From the cell containing the given text, extract its center point as (x, y) coordinate. 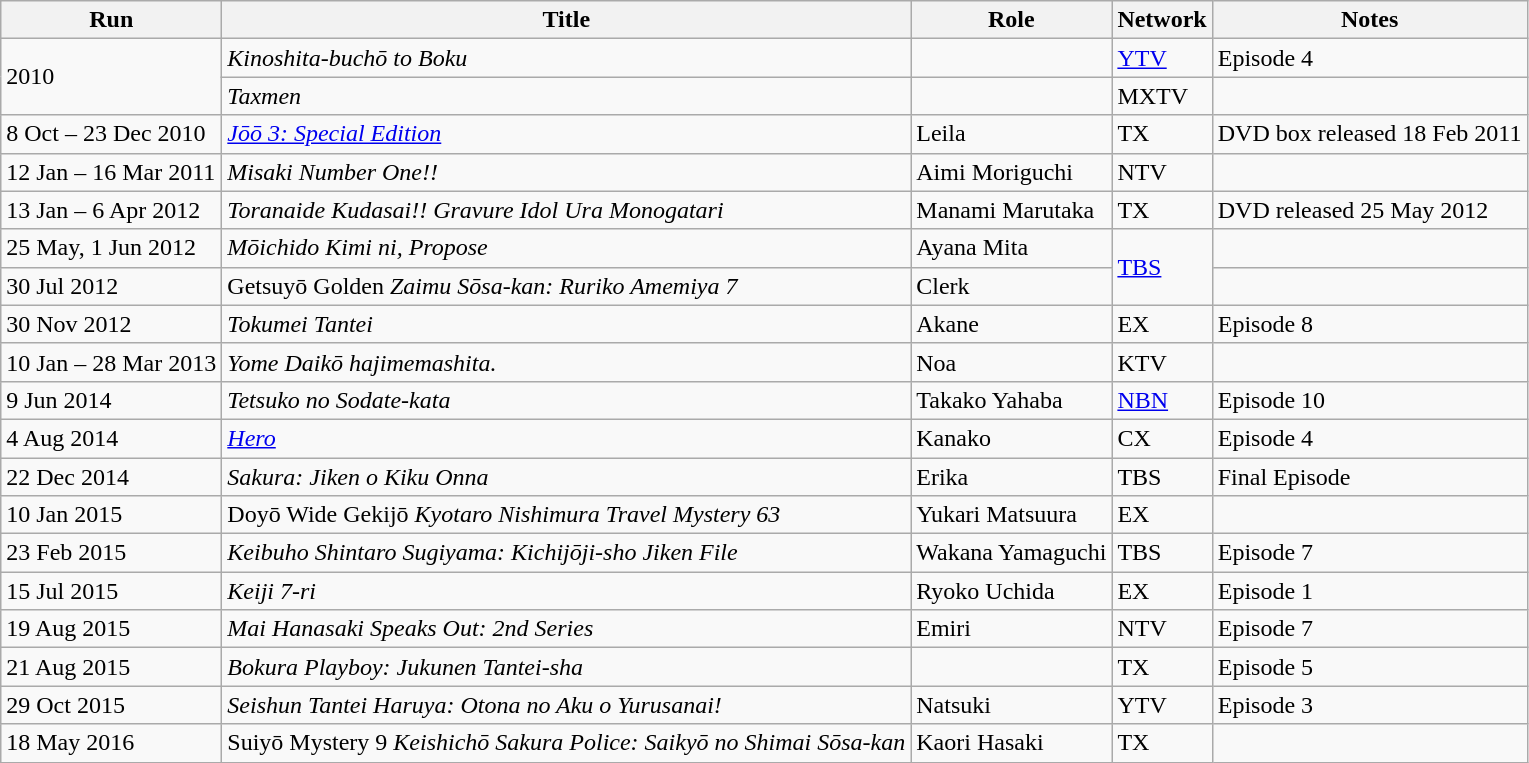
22 Dec 2014 (112, 477)
Episode 8 (1370, 324)
Erika (1012, 477)
Aimi Moriguchi (1012, 172)
Episode 10 (1370, 400)
Clerk (1012, 286)
21 Aug 2015 (112, 667)
Mōichido Kimi ni, Propose (566, 248)
MXTV (1162, 96)
Toranaide Kudasai!! Gravure Idol Ura Monogatari (566, 210)
Wakana Yamaguchi (1012, 553)
DVD box released 18 Feb 2011 (1370, 134)
Network (1162, 20)
Sakura: Jiken o Kiku Onna (566, 477)
Akane (1012, 324)
Misaki Number One!! (566, 172)
Kinoshita-buchō to Boku (566, 58)
30 Jul 2012 (112, 286)
Keiji 7-ri (566, 591)
Emiri (1012, 629)
Natsuki (1012, 705)
8 Oct – 23 Dec 2010 (112, 134)
CX (1162, 438)
Ryoko Uchida (1012, 591)
Hero (566, 438)
2010 (112, 77)
Bokura Playboy: Jukunen Tantei-sha (566, 667)
Takako Yahaba (1012, 400)
Final Episode (1370, 477)
29 Oct 2015 (112, 705)
4 Aug 2014 (112, 438)
Episode 3 (1370, 705)
Leila (1012, 134)
13 Jan – 6 Apr 2012 (112, 210)
12 Jan – 16 Mar 2011 (112, 172)
9 Jun 2014 (112, 400)
Kaori Hasaki (1012, 743)
Role (1012, 20)
Kanako (1012, 438)
Noa (1012, 362)
Mai Hanasaki Speaks Out: 2nd Series (566, 629)
23 Feb 2015 (112, 553)
Notes (1370, 20)
Manami Marutaka (1012, 210)
25 May, 1 Jun 2012 (112, 248)
DVD released 25 May 2012 (1370, 210)
Getsuyō Golden Zaimu Sōsa-kan: Ruriko Amemiya 7 (566, 286)
Taxmen (566, 96)
18 May 2016 (112, 743)
Episode 5 (1370, 667)
Title (566, 20)
Suiyō Mystery 9 Keishichō Sakura Police: Saikyō no Shimai Sōsa-kan (566, 743)
Run (112, 20)
10 Jan – 28 Mar 2013 (112, 362)
KTV (1162, 362)
Tokumei Tantei (566, 324)
19 Aug 2015 (112, 629)
Yome Daikō hajimemashita. (566, 362)
NBN (1162, 400)
30 Nov 2012 (112, 324)
Jōō 3: Special Edition (566, 134)
10 Jan 2015 (112, 515)
Episode 1 (1370, 591)
Tetsuko no Sodate-kata (566, 400)
Ayana Mita (1012, 248)
Seishun Tantei Haruya: Otona no Aku o Yurusanai! (566, 705)
15 Jul 2015 (112, 591)
Yukari Matsuura (1012, 515)
Doyō Wide Gekijō Kyotaro Nishimura Travel Mystery 63 (566, 515)
Keibuho Shintaro Sugiyama: Kichijōji-sho Jiken File (566, 553)
